Find where the given text appears and provide that cell's center as [X, Y] coordinate. 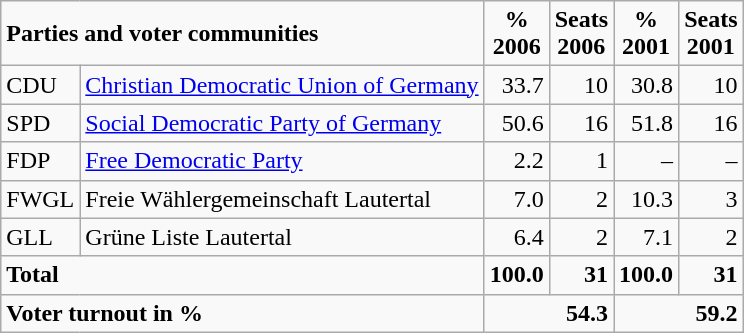
51.8 [646, 123]
2.2 [516, 161]
7.0 [516, 199]
59.2 [678, 313]
FWGL [40, 199]
Grüne Liste Lautertal [282, 237]
50.6 [516, 123]
GLL [40, 237]
Social Democratic Party of Germany [282, 123]
Total [242, 275]
FDP [40, 161]
33.7 [516, 85]
CDU [40, 85]
Christian Democratic Union of Germany [282, 85]
Freie Wählergemeinschaft Lautertal [282, 199]
Seats2001 [711, 34]
6.4 [516, 237]
Seats2006 [581, 34]
%2006 [516, 34]
1 [581, 161]
Parties and voter communities [242, 34]
Voter turnout in % [242, 313]
7.1 [646, 237]
54.3 [548, 313]
Free Democratic Party [282, 161]
10.3 [646, 199]
SPD [40, 123]
%2001 [646, 34]
30.8 [646, 85]
3 [711, 199]
